Capture the cell that displays the provided text and extract its (x, y) central coordinate. 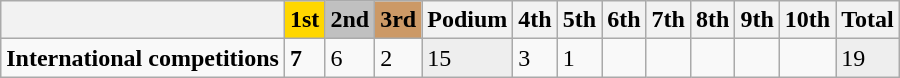
1 (579, 58)
6 (350, 58)
2nd (350, 20)
10th (807, 20)
9th (757, 20)
Podium (468, 20)
5th (579, 20)
8th (712, 20)
4th (535, 20)
3 (535, 58)
7th (668, 20)
7 (304, 58)
International competitions (143, 58)
6th (624, 20)
19 (868, 58)
15 (468, 58)
2 (398, 58)
Total (868, 20)
1st (304, 20)
3rd (398, 20)
